Return [x, y] of the center of cell containing provided text 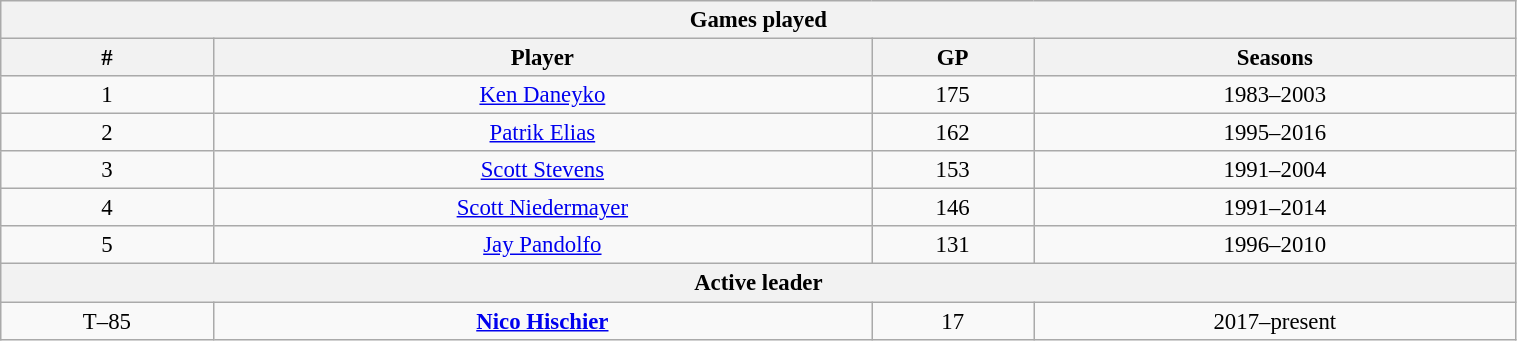
17 [953, 321]
GP [953, 58]
Player [542, 58]
Scott Stevens [542, 170]
153 [953, 170]
Seasons [1275, 58]
1991–2014 [1275, 208]
Patrik Elias [542, 133]
Nico Hischier [542, 321]
# [107, 58]
131 [953, 245]
175 [953, 95]
162 [953, 133]
Ken Daneyko [542, 95]
1996–2010 [1275, 245]
Games played [758, 20]
Jay Pandolfo [542, 245]
146 [953, 208]
Scott Niedermayer [542, 208]
1 [107, 95]
3 [107, 170]
1983–2003 [1275, 95]
2017–present [1275, 321]
5 [107, 245]
T–85 [107, 321]
Active leader [758, 283]
1995–2016 [1275, 133]
1991–2004 [1275, 170]
2 [107, 133]
4 [107, 208]
